Pinpoint the cell where the given text exists, returning its [x, y] midpoint coordinate. 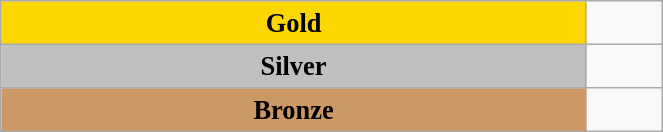
Silver [294, 66]
Bronze [294, 109]
Gold [294, 22]
